Extract the [X, Y] coordinate from the center of the cell holding the provided text.  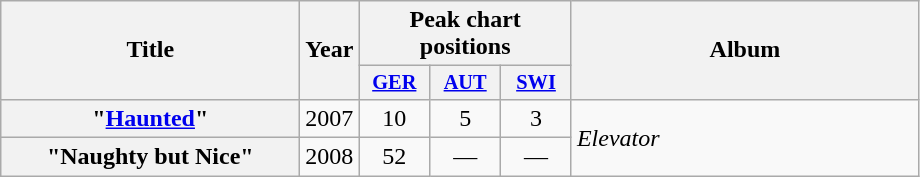
2008 [330, 157]
52 [394, 157]
"Haunted" [150, 118]
AUT [466, 83]
2007 [330, 118]
Title [150, 50]
SWI [536, 83]
GER [394, 83]
Year [330, 50]
Elevator [744, 137]
Peak chart positions [466, 34]
3 [536, 118]
Album [744, 50]
"Naughty but Nice" [150, 157]
10 [394, 118]
5 [466, 118]
